Find where the given text appears and provide that cell's center as [X, Y] coordinate. 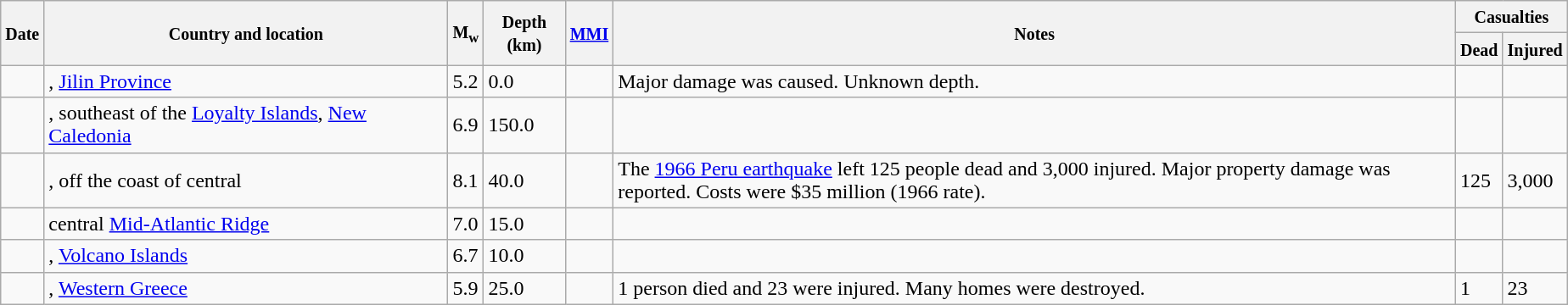
5.2 [466, 81]
Date [22, 33]
Casualties [1511, 17]
40.0 [524, 180]
, Western Greece [246, 288]
Major damage was caused. Unknown depth. [1035, 81]
6.9 [466, 125]
150.0 [524, 125]
Notes [1035, 33]
Country and location [246, 33]
3,000 [1535, 180]
0.0 [524, 81]
, off the coast of central [246, 180]
Dead [1479, 49]
Mw [466, 33]
6.7 [466, 256]
, Volcano Islands [246, 256]
1 person died and 23 were injured. Many homes were destroyed. [1035, 288]
7.0 [466, 224]
1 [1479, 288]
central Mid-Atlantic Ridge [246, 224]
125 [1479, 180]
MMI [589, 33]
15.0 [524, 224]
25.0 [524, 288]
10.0 [524, 256]
5.9 [466, 288]
Depth (km) [524, 33]
The 1966 Peru earthquake left 125 people dead and 3,000 injured. Major property damage was reported. Costs were $35 million (1966 rate). [1035, 180]
, southeast of the Loyalty Islands, New Caledonia [246, 125]
Injured [1535, 49]
, Jilin Province [246, 81]
8.1 [466, 180]
23 [1535, 288]
